Search for the cell housing the specified text and yield its (X, Y) center coordinate. 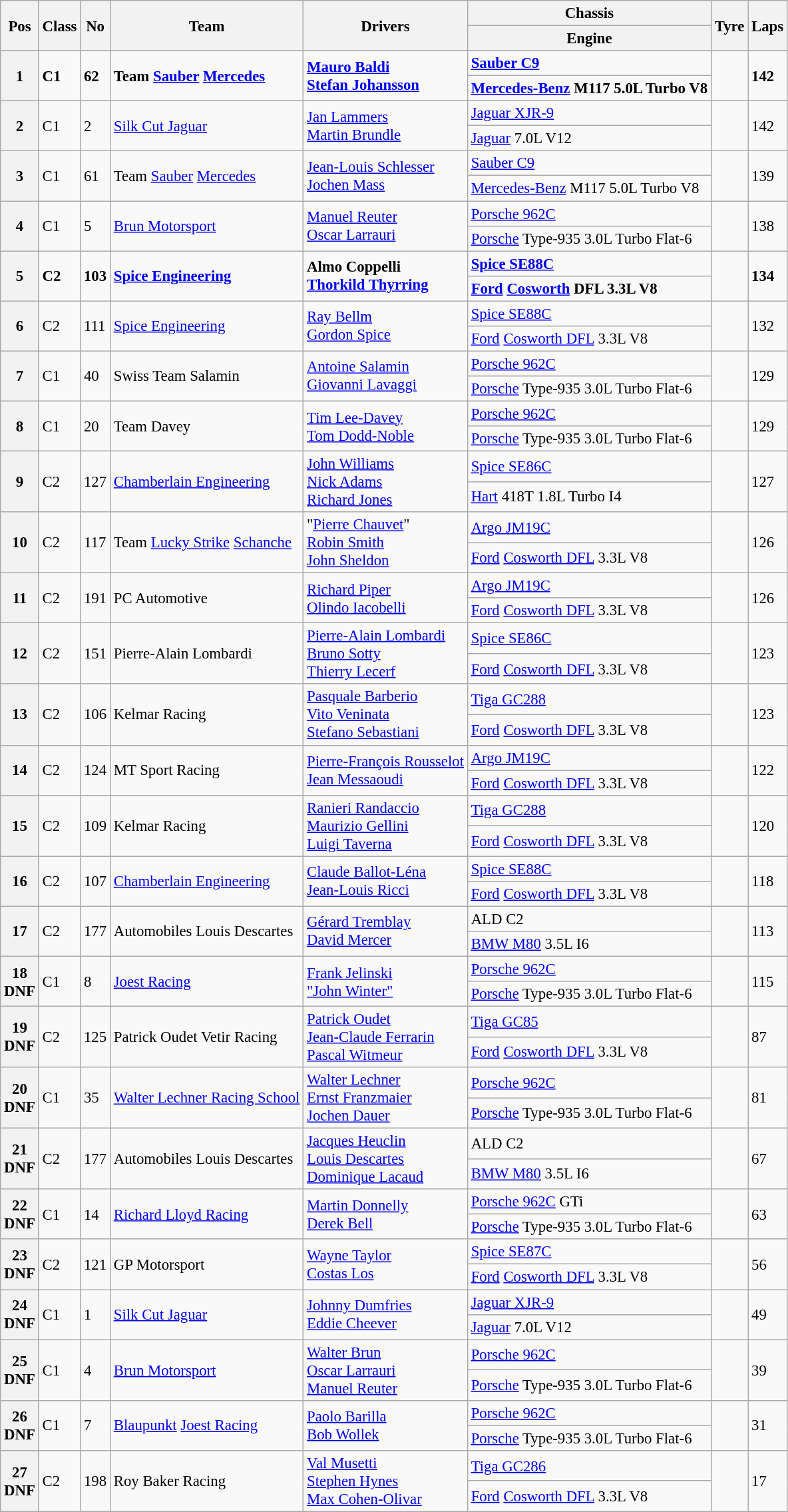
49 (768, 1314)
Pasquale Barberio Vito Veninata Stefano Sebastiani (386, 715)
111 (96, 326)
87 (768, 1037)
Tyre (729, 25)
139 (768, 176)
Patrick Oudet Vetir Racing (206, 1037)
Ray Bellm Gordon Spice (386, 326)
21DNF (20, 1159)
138 (768, 226)
John Williams Nick Adams Richard Jones (386, 482)
198 (96, 1481)
151 (96, 654)
Pierre-François Rousselot Jean Messaoudi (386, 770)
Class (60, 25)
18DNF (20, 981)
15 (20, 826)
81 (768, 1098)
Tiga GC286 (589, 1466)
106 (96, 715)
31 (768, 1425)
GP Motorsport (206, 1265)
Richard Lloyd Racing (206, 1214)
Swiss Team Salamin (206, 376)
Spice SE87C (589, 1252)
22DNF (20, 1214)
Martin Donnelly Derek Bell (386, 1214)
10 (20, 543)
No (96, 25)
120 (768, 826)
40 (96, 376)
109 (96, 826)
26DNF (20, 1425)
Mauro Baldi Stefan Johansson (386, 76)
56 (768, 1265)
Pierre-Alain Lombardi Bruno Sotty Thierry Lecerf (386, 654)
35 (96, 1098)
MT Sport Racing (206, 770)
63 (768, 1214)
191 (96, 598)
121 (96, 1265)
PC Automotive (206, 598)
Pierre-Alain Lombardi (206, 654)
117 (96, 543)
Joest Racing (206, 981)
Val Musetti Stephen Hynes Max Cohen-Olivar (386, 1481)
Team (206, 25)
3 (20, 176)
6 (20, 326)
27DNF (20, 1481)
Jean-Louis Schlesser Jochen Mass (386, 176)
134 (768, 276)
132 (768, 326)
39 (768, 1370)
Johnny Dumfries Eddie Cheever (386, 1314)
61 (96, 176)
Roy Baker Racing (206, 1481)
67 (768, 1159)
Team Lucky Strike Schanche (206, 543)
24DNF (20, 1314)
Porsche 962C GTi (589, 1202)
122 (768, 770)
20DNF (20, 1098)
20 (96, 426)
Blaupunkt Joest Racing (206, 1425)
Walter Brun Oscar Larrauri Manuel Reuter (386, 1370)
103 (96, 276)
Claude Ballot-Léna Jean-Louis Ricci (386, 882)
"Pierre Chauvet" Robin Smith John Sheldon (386, 543)
13 (20, 715)
Gérard Tremblay David Mercer (386, 931)
Frank Jelinski "John Winter" (386, 981)
Richard Piper Olindo Iacobelli (386, 598)
Jacques Heuclin Louis Descartes Dominique Lacaud (386, 1159)
Walter Lechner Ernst Franzmaier Jochen Dauer (386, 1098)
9 (20, 482)
Ranieri Randaccio Maurizio Gellini Luigi Taverna (386, 826)
Manuel Reuter Oscar Larrauri (386, 226)
Antoine Salamin Giovanni Lavaggi (386, 376)
Laps (768, 25)
Patrick Oudet Jean-Claude Ferrarin Pascal Witmeur (386, 1037)
125 (96, 1037)
11 (20, 598)
Tim Lee-Davey Tom Dodd-Noble (386, 426)
Tiga GC85 (589, 1022)
Hart 418T 1.8L Turbo I4 (589, 497)
Almo Coppelli Thorkild Thyrring (386, 276)
Wayne Taylor Costas Los (386, 1265)
19DNF (20, 1037)
107 (96, 882)
Engine (589, 39)
Walter Lechner Racing School (206, 1098)
12 (20, 654)
Pos (20, 25)
Team Davey (206, 426)
Paolo Barilla Bob Wollek (386, 1425)
Chassis (589, 13)
25DNF (20, 1370)
113 (768, 931)
16 (20, 882)
115 (768, 981)
Drivers (386, 25)
23DNF (20, 1265)
118 (768, 882)
62 (96, 76)
Jan Lammers Martin Brundle (386, 125)
124 (96, 770)
